Provide the [x, y] coordinate of the cell's center where the given text is located.  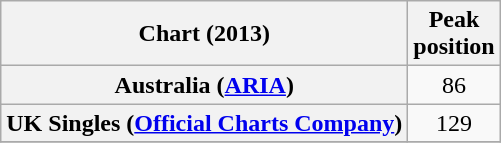
129 [454, 123]
86 [454, 85]
UK Singles (Official Charts Company) [204, 123]
Peakposition [454, 34]
Chart (2013) [204, 34]
Australia (ARIA) [204, 85]
